For the text-containing cell, return its midpoint in [x, y] coordinate format. 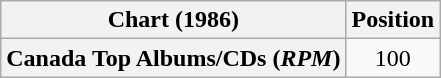
Chart (1986) [174, 20]
Position [393, 20]
100 [393, 58]
Canada Top Albums/CDs (RPM) [174, 58]
